Capture the cell that displays the provided text and extract its (X, Y) central coordinate. 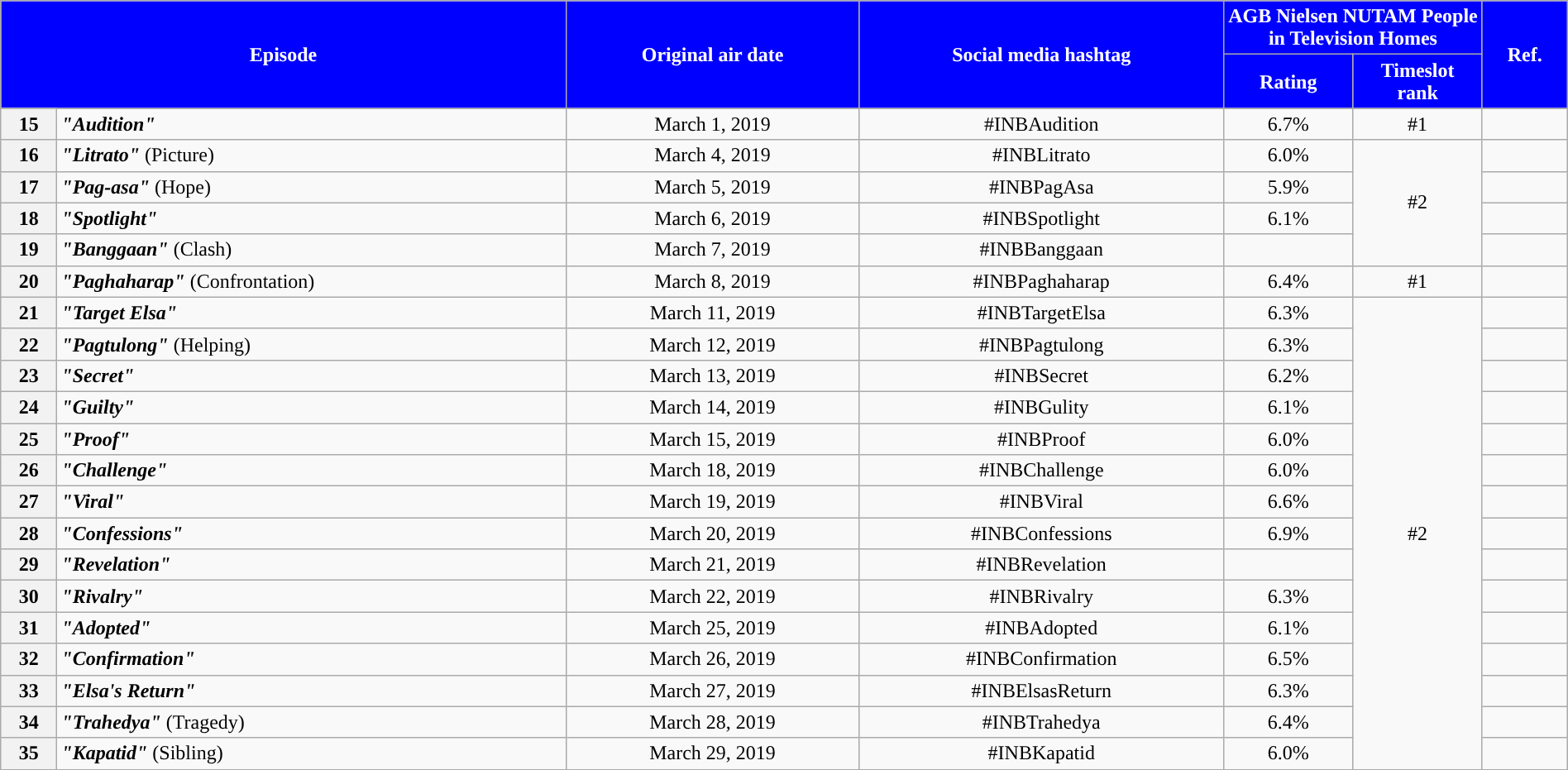
#INBProof (1042, 439)
29 (29, 565)
"Confirmation" (311, 659)
"Rivalry" (311, 596)
Timeslotrank (1417, 81)
#INBElsasReturn (1042, 691)
"Guilty" (311, 407)
6.6% (1288, 502)
March 25, 2019 (713, 628)
March 14, 2019 (713, 407)
"Kapatid" (Sibling) (311, 753)
#INBChallenge (1042, 471)
March 13, 2019 (713, 375)
#INBAdopted (1042, 628)
#INBPaghaharap (1042, 281)
16 (29, 155)
#INBGulity (1042, 407)
March 19, 2019 (713, 502)
#INBPagtulong (1042, 344)
#INBTargetElsa (1042, 313)
6.7% (1288, 124)
March 22, 2019 (713, 596)
Rating (1288, 81)
#INBSpotlight (1042, 218)
"Banggaan" (Clash) (311, 250)
March 27, 2019 (713, 691)
31 (29, 628)
March 5, 2019 (713, 187)
March 26, 2019 (713, 659)
6.9% (1288, 533)
"Challenge" (311, 471)
Ref. (1525, 55)
#INBLitrato (1042, 155)
27 (29, 502)
March 11, 2019 (713, 313)
"Viral" (311, 502)
6.2% (1288, 375)
20 (29, 281)
#INBRivalry (1042, 596)
March 12, 2019 (713, 344)
"Secret" (311, 375)
#INBBanggaan (1042, 250)
"Confessions" (311, 533)
March 1, 2019 (713, 124)
#INBKapatid (1042, 753)
24 (29, 407)
March 7, 2019 (713, 250)
15 (29, 124)
"Audition" (311, 124)
"Target Elsa" (311, 313)
March 29, 2019 (713, 753)
"Paghaharap" (Confrontation) (311, 281)
"Proof" (311, 439)
"Elsa's Return" (311, 691)
35 (29, 753)
#INBConfirmation (1042, 659)
18 (29, 218)
March 15, 2019 (713, 439)
22 (29, 344)
#INBAudition (1042, 124)
March 4, 2019 (713, 155)
34 (29, 722)
March 18, 2019 (713, 471)
"Spotlight" (311, 218)
#INBSecret (1042, 375)
#INBRevelation (1042, 565)
"Revelation" (311, 565)
Social media hashtag (1042, 55)
Original air date (713, 55)
19 (29, 250)
#INBViral (1042, 502)
Episode (284, 55)
March 21, 2019 (713, 565)
30 (29, 596)
"Trahedya" (Tragedy) (311, 722)
March 6, 2019 (713, 218)
23 (29, 375)
6.5% (1288, 659)
March 28, 2019 (713, 722)
26 (29, 471)
AGB Nielsen NUTAM People in Television Homes (1353, 28)
#INBPagAsa (1042, 187)
28 (29, 533)
"Pag-asa" (Hope) (311, 187)
32 (29, 659)
"Litrato" (Picture) (311, 155)
17 (29, 187)
33 (29, 691)
March 20, 2019 (713, 533)
25 (29, 439)
March 8, 2019 (713, 281)
"Adopted" (311, 628)
"Pagtulong" (Helping) (311, 344)
5.9% (1288, 187)
#INBConfessions (1042, 533)
#INBTrahedya (1042, 722)
21 (29, 313)
